Output the [x, y] coordinate of the center of the cell containing the given text.  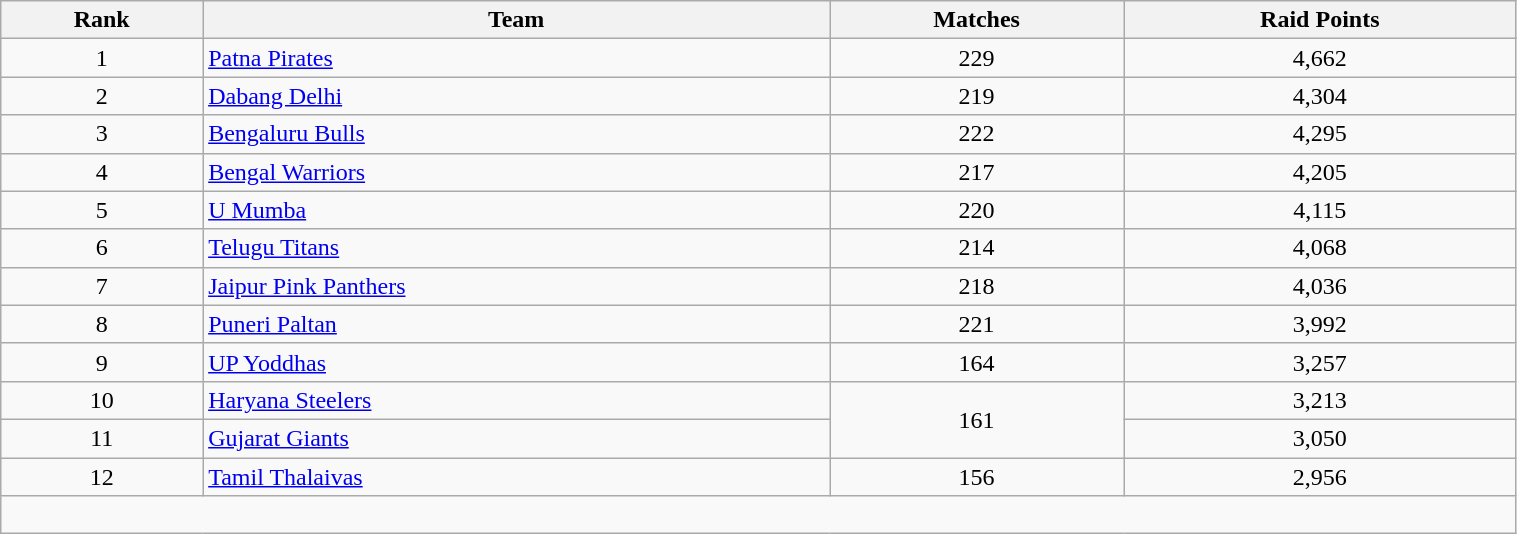
Telugu Titans [516, 248]
2,956 [1320, 477]
UP Yoddhas [516, 362]
3,257 [1320, 362]
U Mumba [516, 210]
7 [102, 286]
229 [977, 58]
156 [977, 477]
Matches [977, 20]
5 [102, 210]
4,662 [1320, 58]
2 [102, 96]
4,036 [1320, 286]
222 [977, 134]
3,213 [1320, 400]
Dabang Delhi [516, 96]
11 [102, 438]
6 [102, 248]
9 [102, 362]
Tamil Thalaivas [516, 477]
Team [516, 20]
12 [102, 477]
Rank [102, 20]
4,068 [1320, 248]
164 [977, 362]
Raid Points [1320, 20]
4,115 [1320, 210]
Puneri Paltan [516, 324]
220 [977, 210]
Bengaluru Bulls [516, 134]
3,992 [1320, 324]
Bengal Warriors [516, 172]
214 [977, 248]
3,050 [1320, 438]
4,205 [1320, 172]
10 [102, 400]
Patna Pirates [516, 58]
Gujarat Giants [516, 438]
219 [977, 96]
4 [102, 172]
8 [102, 324]
218 [977, 286]
1 [102, 58]
217 [977, 172]
4,295 [1320, 134]
221 [977, 324]
Haryana Steelers [516, 400]
4,304 [1320, 96]
161 [977, 419]
3 [102, 134]
Jaipur Pink Panthers [516, 286]
